Scan for the cell matching the given text and deliver its (x, y) coordinate at center. 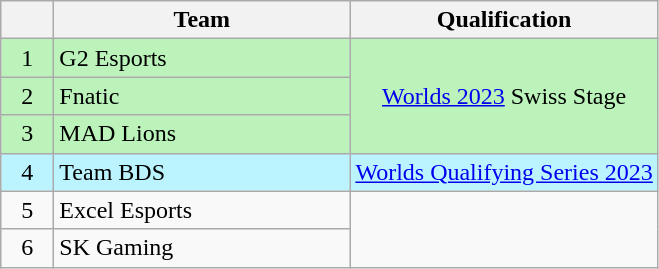
Team (202, 20)
5 (28, 210)
SK Gaming (202, 248)
MAD Lions (202, 134)
Team BDS (202, 172)
4 (28, 172)
G2 Esports (202, 58)
Qualification (504, 20)
3 (28, 134)
6 (28, 248)
Worlds 2023 Swiss Stage (504, 96)
Worlds Qualifying Series 2023 (504, 172)
1 (28, 58)
Excel Esports (202, 210)
Fnatic (202, 96)
2 (28, 96)
